Capture the cell that displays the provided text and extract its [X, Y] central coordinate. 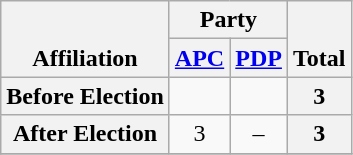
Party [228, 20]
Total [319, 39]
Affiliation [86, 39]
– [259, 134]
APC [199, 58]
PDP [259, 58]
After Election [86, 134]
Before Election [86, 96]
